Extract the (x, y) coordinate from the center of the cell holding the provided text.  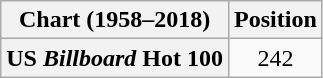
US Billboard Hot 100 (115, 58)
242 (276, 58)
Chart (1958–2018) (115, 20)
Position (276, 20)
